Capture the cell that displays the provided text and extract its [x, y] central coordinate. 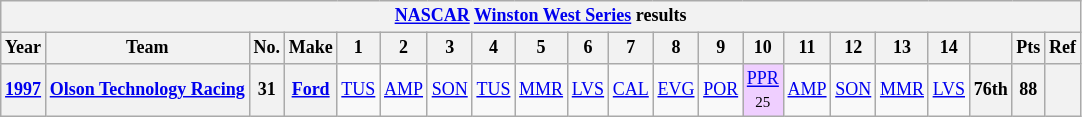
Make [310, 48]
1 [358, 48]
10 [762, 48]
31 [266, 90]
6 [588, 48]
3 [450, 48]
CAL [630, 90]
14 [948, 48]
5 [542, 48]
11 [807, 48]
2 [404, 48]
8 [676, 48]
13 [902, 48]
PPR25 [762, 90]
NASCAR Winston West Series results [541, 16]
12 [854, 48]
Year [24, 48]
No. [266, 48]
76th [990, 90]
Team [147, 48]
Ford [310, 90]
9 [721, 48]
7 [630, 48]
4 [494, 48]
EVG [676, 90]
Pts [1028, 48]
POR [721, 90]
1997 [24, 90]
Ref [1063, 48]
Olson Technology Racing [147, 90]
88 [1028, 90]
